Pinpoint the cell where the given text exists, returning its (X, Y) midpoint coordinate. 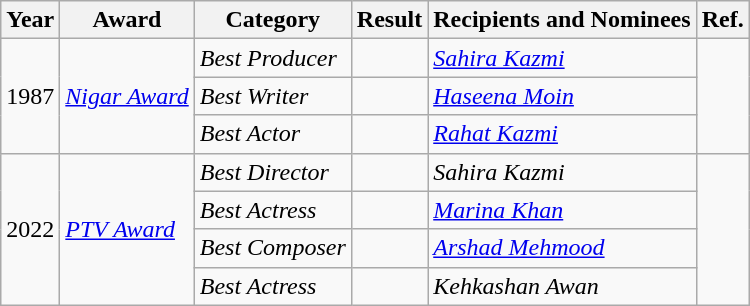
2022 (30, 229)
Category (272, 20)
Rahat Kazmi (562, 134)
Arshad Mehmood (562, 248)
1987 (30, 96)
PTV Award (127, 229)
Award (127, 20)
Ref. (722, 20)
Best Composer (272, 248)
Recipients and Nominees (562, 20)
Best Writer (272, 96)
Year (30, 20)
Best Actor (272, 134)
Nigar Award (127, 96)
Kehkashan Awan (562, 286)
Best Director (272, 172)
Haseena Moin (562, 96)
Best Producer (272, 58)
Marina Khan (562, 210)
Result (389, 20)
